Return [x, y] of the center of cell containing provided text 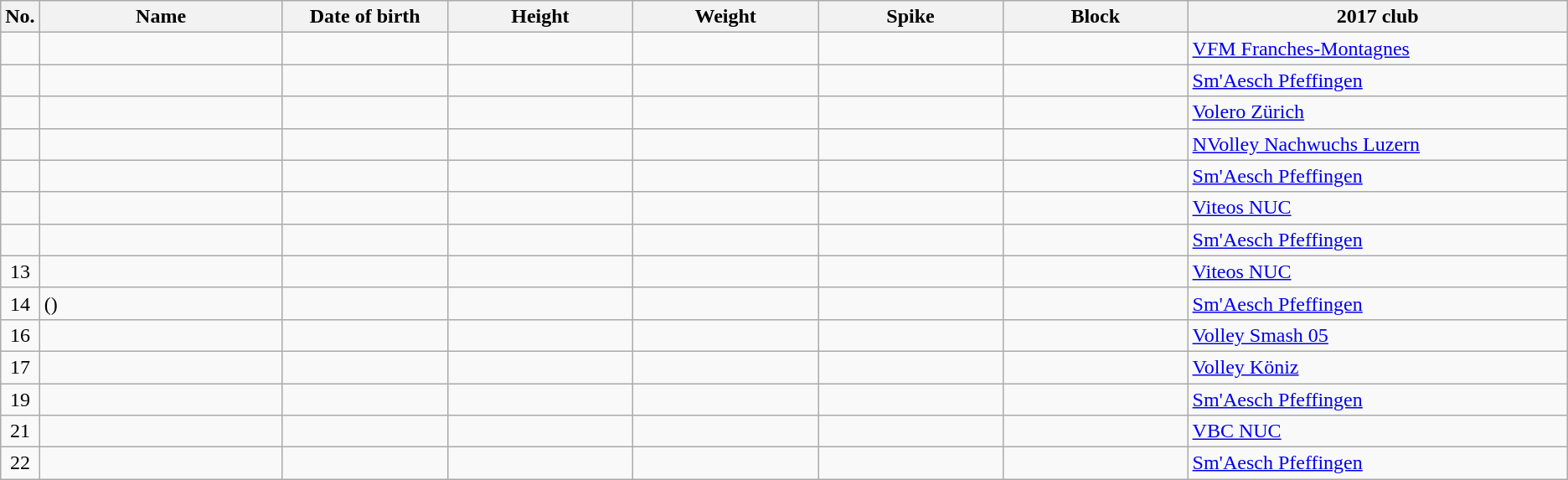
21 [20, 431]
() [161, 303]
16 [20, 335]
VFM Franches-Montagnes [1377, 49]
14 [20, 303]
Volley Smash 05 [1377, 335]
13 [20, 271]
2017 club [1377, 17]
Weight [725, 17]
Date of birth [365, 17]
NVolley Nachwuchs Luzern [1377, 144]
Spike [911, 17]
No. [20, 17]
Name [161, 17]
Block [1096, 17]
17 [20, 367]
VBC NUC [1377, 431]
22 [20, 463]
Volley Köniz [1377, 367]
Volero Zürich [1377, 112]
19 [20, 400]
Height [539, 17]
